Locate the cell with the specified text and output its (x, y) center coordinate. 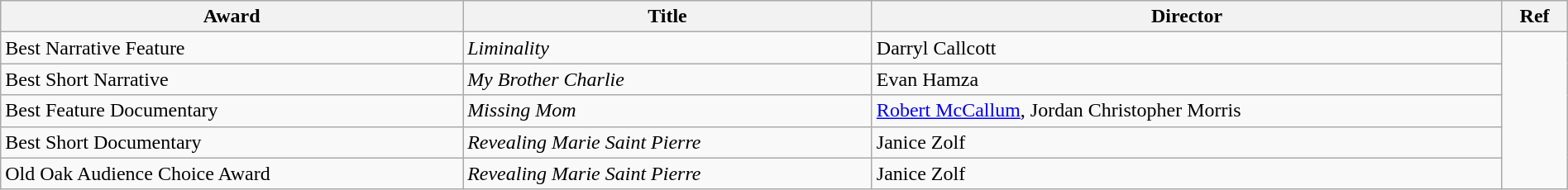
Best Short Narrative (232, 79)
Ref (1535, 17)
Best Short Documentary (232, 142)
Robert McCallum, Jordan Christopher Morris (1187, 111)
Title (668, 17)
Darryl Callcott (1187, 48)
Liminality (668, 48)
Evan Hamza (1187, 79)
Best Feature Documentary (232, 111)
My Brother Charlie (668, 79)
Old Oak Audience Choice Award (232, 173)
Best Narrative Feature (232, 48)
Award (232, 17)
Director (1187, 17)
Missing Mom (668, 111)
